Provide the [X, Y] coordinate of the cell's center where the given text is located.  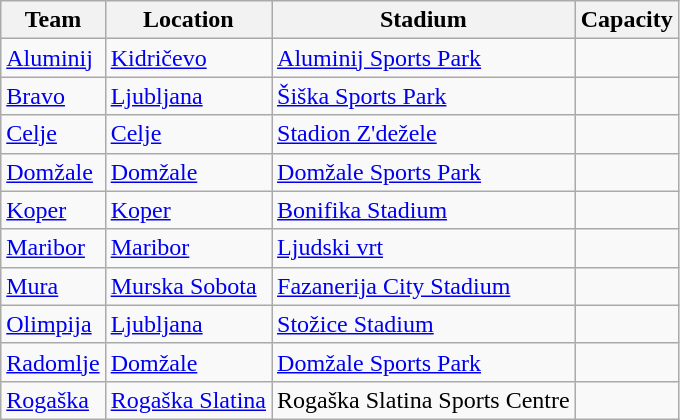
Olimpija [53, 324]
Aluminij Sports Park [424, 58]
Šiška Sports Park [424, 96]
Rogaška [53, 400]
Stožice Stadium [424, 324]
Radomlje [53, 362]
Bonifika Stadium [424, 210]
Rogaška Slatina Sports Centre [424, 400]
Murska Sobota [188, 286]
Aluminij [53, 58]
Ljudski vrt [424, 248]
Kidričevo [188, 58]
Capacity [626, 20]
Stadium [424, 20]
Bravo [53, 96]
Stadion Z'dežele [424, 134]
Mura [53, 286]
Fazanerija City Stadium [424, 286]
Location [188, 20]
Rogaška Slatina [188, 400]
Team [53, 20]
